For the text-containing cell, return its midpoint in (X, Y) coordinate format. 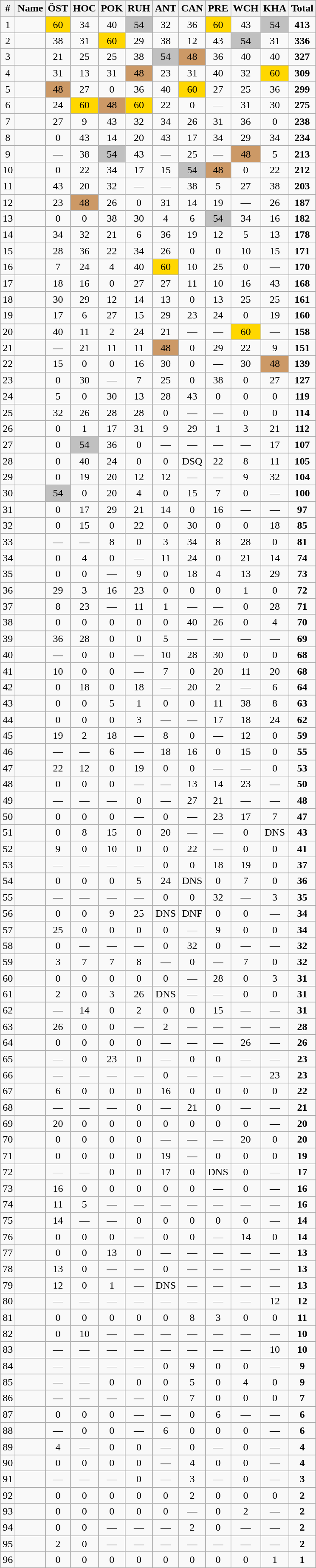
112 (302, 428)
104 (302, 477)
161 (302, 299)
RUH (139, 8)
ANT (166, 8)
58 (8, 946)
151 (302, 348)
91 (8, 1479)
84 (8, 1366)
275 (302, 105)
96 (8, 1560)
127 (302, 380)
139 (302, 364)
90 (8, 1463)
158 (302, 332)
213 (302, 154)
75 (8, 1220)
413 (302, 25)
89 (8, 1447)
336 (302, 41)
234 (302, 138)
33 (8, 542)
114 (302, 412)
56 (8, 913)
92 (8, 1495)
212 (302, 170)
66 (8, 1075)
327 (302, 57)
44 (8, 720)
168 (302, 283)
171 (302, 251)
107 (302, 445)
238 (302, 121)
86 (8, 1398)
Name (31, 8)
170 (302, 267)
DNF (192, 913)
DSQ (192, 461)
87 (8, 1414)
45 (8, 736)
79 (8, 1285)
309 (302, 73)
93 (8, 1512)
PRE (218, 8)
299 (302, 89)
82 (8, 1334)
51 (8, 833)
76 (8, 1237)
57 (8, 929)
# (8, 8)
42 (8, 687)
WCH (245, 8)
HOC (85, 8)
39 (8, 639)
78 (8, 1269)
88 (8, 1430)
178 (302, 235)
Total (302, 8)
83 (8, 1350)
52 (8, 849)
KHA (275, 8)
ÖST (58, 8)
80 (8, 1301)
95 (8, 1544)
100 (302, 493)
POK (112, 8)
94 (8, 1528)
187 (302, 203)
97 (302, 510)
119 (302, 396)
105 (302, 461)
203 (302, 186)
77 (8, 1253)
160 (302, 315)
67 (8, 1091)
182 (302, 219)
46 (8, 752)
65 (8, 1059)
49 (8, 800)
CAN (192, 8)
61 (8, 994)
